Detect which cell encompasses the target text, then output its (X, Y) center coordinate. 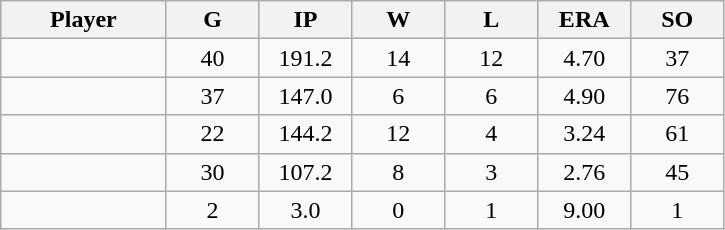
22 (212, 134)
0 (398, 210)
2.76 (584, 172)
3.0 (306, 210)
107.2 (306, 172)
61 (678, 134)
76 (678, 96)
8 (398, 172)
9.00 (584, 210)
Player (84, 20)
L (492, 20)
IP (306, 20)
144.2 (306, 134)
2 (212, 210)
191.2 (306, 58)
G (212, 20)
SO (678, 20)
4.90 (584, 96)
14 (398, 58)
W (398, 20)
147.0 (306, 96)
30 (212, 172)
4 (492, 134)
3.24 (584, 134)
40 (212, 58)
ERA (584, 20)
45 (678, 172)
4.70 (584, 58)
3 (492, 172)
